Output the [X, Y] coordinate of the center of the cell containing the given text.  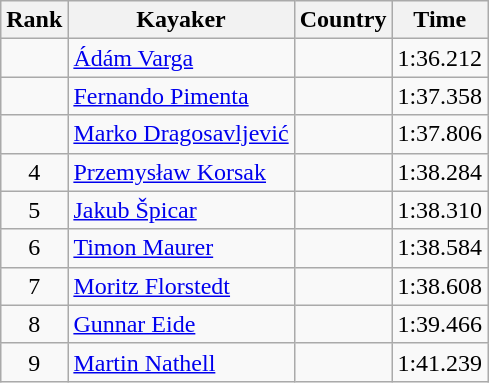
5 [34, 210]
Time [440, 20]
9 [34, 362]
1:41.239 [440, 362]
1:37.358 [440, 96]
4 [34, 172]
Martin Nathell [181, 362]
1:38.310 [440, 210]
Kayaker [181, 20]
Moritz Florstedt [181, 286]
Gunnar Eide [181, 324]
Timon Maurer [181, 248]
6 [34, 248]
Przemysław Korsak [181, 172]
Country [343, 20]
8 [34, 324]
7 [34, 286]
Ádám Varga [181, 58]
1:37.806 [440, 134]
Marko Dragosavljević [181, 134]
Fernando Pimenta [181, 96]
1:38.284 [440, 172]
1:39.466 [440, 324]
Jakub Špicar [181, 210]
Rank [34, 20]
1:38.608 [440, 286]
1:38.584 [440, 248]
1:36.212 [440, 58]
